Extract the (x, y) coordinate from the center of the cell holding the provided text.  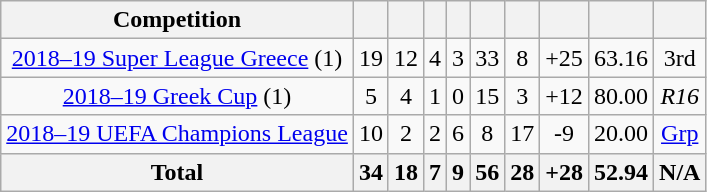
3rd (680, 58)
+28 (564, 172)
7 (434, 172)
1 (434, 96)
2018–19 Super League Greece (1) (178, 58)
10 (370, 134)
N/A (680, 172)
52.94 (620, 172)
17 (522, 134)
-9 (564, 134)
56 (488, 172)
Competition (178, 20)
0 (458, 96)
6 (458, 134)
15 (488, 96)
5 (370, 96)
12 (406, 58)
63.16 (620, 58)
+12 (564, 96)
Total (178, 172)
2018–19 UEFA Champions League (178, 134)
18 (406, 172)
34 (370, 172)
28 (522, 172)
20.00 (620, 134)
19 (370, 58)
Grp (680, 134)
+25 (564, 58)
9 (458, 172)
80.00 (620, 96)
2018–19 Greek Cup (1) (178, 96)
33 (488, 58)
R16 (680, 96)
